Return the [x, y] coordinate for the center point of the cell that contains the specified text.  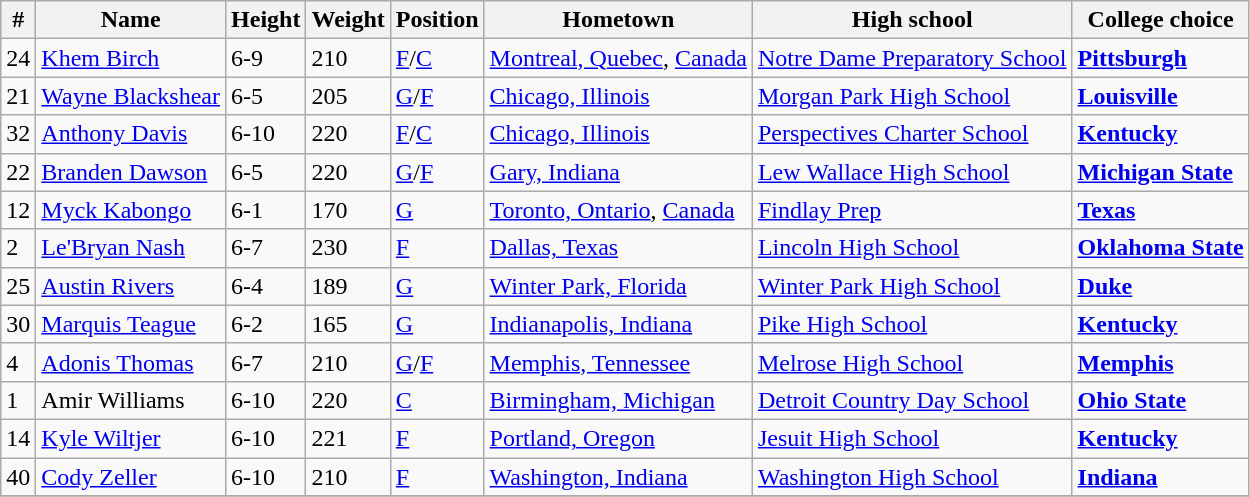
30 [18, 324]
6-9 [266, 58]
6-4 [266, 286]
Khem Birch [131, 58]
Myck Kabongo [131, 210]
Le'Bryan Nash [131, 248]
6-1 [266, 210]
College choice [1160, 20]
Michigan State [1160, 172]
C [437, 400]
Wayne Blackshear [131, 96]
Notre Dame Preparatory School [912, 58]
Findlay Prep [912, 210]
4 [18, 362]
12 [18, 210]
Duke [1160, 286]
Detroit Country Day School [912, 400]
32 [18, 134]
Toronto, Ontario, Canada [618, 210]
Amir Williams [131, 400]
Portland, Oregon [618, 438]
Texas [1160, 210]
Hometown [618, 20]
Name [131, 20]
Cody Zeller [131, 477]
Position [437, 20]
Winter Park, Florida [618, 286]
Perspectives Charter School [912, 134]
25 [18, 286]
Birmingham, Michigan [618, 400]
165 [348, 324]
Washington, Indiana [618, 477]
Pittsburgh [1160, 58]
170 [348, 210]
Jesuit High School [912, 438]
Oklahoma State [1160, 248]
22 [18, 172]
6-2 [266, 324]
Lew Wallace High School [912, 172]
21 [18, 96]
Height [266, 20]
205 [348, 96]
40 [18, 477]
Weight [348, 20]
14 [18, 438]
High school [912, 20]
Marquis Teague [131, 324]
Louisville [1160, 96]
Winter Park High School [912, 286]
Adonis Thomas [131, 362]
# [18, 20]
Melrose High School [912, 362]
230 [348, 248]
Lincoln High School [912, 248]
189 [348, 286]
1 [18, 400]
Memphis [1160, 362]
Morgan Park High School [912, 96]
Washington High School [912, 477]
Indianapolis, Indiana [618, 324]
Branden Dawson [131, 172]
2 [18, 248]
Dallas, Texas [618, 248]
Pike High School [912, 324]
Kyle Wiltjer [131, 438]
Montreal, Quebec, Canada [618, 58]
Anthony Davis [131, 134]
Ohio State [1160, 400]
221 [348, 438]
Memphis, Tennessee [618, 362]
Gary, Indiana [618, 172]
Indiana [1160, 477]
Austin Rivers [131, 286]
24 [18, 58]
